Identify which cell holds the provided text, then report its (x, y) central coordinate. 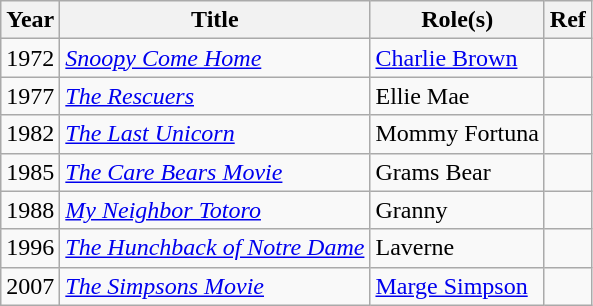
1982 (30, 134)
Ref (568, 20)
The Hunchback of Notre Dame (215, 248)
2007 (30, 286)
1996 (30, 248)
Snoopy Come Home (215, 58)
Laverne (457, 248)
Title (215, 20)
Year (30, 20)
Role(s) (457, 20)
Mommy Fortuna (457, 134)
1977 (30, 96)
Grams Bear (457, 172)
1985 (30, 172)
1988 (30, 210)
Ellie Mae (457, 96)
Marge Simpson (457, 286)
Charlie Brown (457, 58)
The Last Unicorn (215, 134)
The Simpsons Movie (215, 286)
Granny (457, 210)
1972 (30, 58)
The Rescuers (215, 96)
The Care Bears Movie (215, 172)
My Neighbor Totoro (215, 210)
